From the cell containing the given text, extract its center point as (X, Y) coordinate. 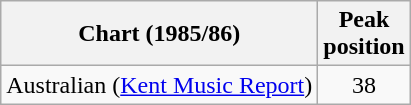
Australian (Kent Music Report) (160, 85)
38 (364, 85)
Chart (1985/86) (160, 34)
Peakposition (364, 34)
